Scan for the cell matching the given text and deliver its [x, y] coordinate at center. 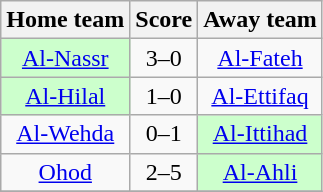
Al-Wehda [66, 134]
Al-Ahli [260, 172]
Al-Ettifaq [260, 96]
Away team [260, 20]
2–5 [164, 172]
Al-Nassr [66, 58]
Ohod [66, 172]
1–0 [164, 96]
3–0 [164, 58]
Al-Ittihad [260, 134]
0–1 [164, 134]
Home team [66, 20]
Al-Fateh [260, 58]
Score [164, 20]
Al-Hilal [66, 96]
